Provide the [x, y] coordinate of the cell's center where the given text is located.  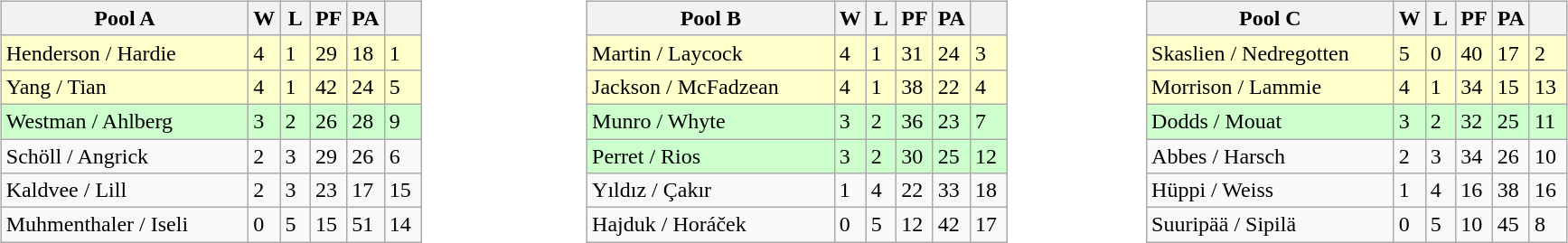
Munro / Whyte [711, 121]
40 [1474, 52]
Dodds / Mouat [1271, 121]
Henderson / Hardie [125, 52]
Suuripää / Sipilä [1271, 225]
Pool B [711, 18]
Morrison / Lammie [1271, 87]
Yang / Tian [125, 87]
28 [365, 121]
30 [915, 156]
Schöll / Angrick [125, 156]
7 [989, 121]
Muhmenthaler / Iseli [125, 225]
8 [1547, 225]
Martin / Laycock [711, 52]
Pool C [1271, 18]
33 [951, 191]
Pool A [125, 18]
36 [915, 121]
Jackson / McFadzean [711, 87]
Kaldvee / Lill [125, 191]
13 [1547, 87]
45 [1511, 225]
11 [1547, 121]
9 [403, 121]
51 [365, 225]
14 [403, 225]
Hajduk / Horáček [711, 225]
Abbes / Harsch [1271, 156]
Skaslien / Nedregotten [1271, 52]
Yıldız / Çakır [711, 191]
Perret / Rios [711, 156]
6 [403, 156]
31 [915, 52]
32 [1474, 121]
Hüppi / Weiss [1271, 191]
Westman / Ahlberg [125, 121]
